Detect which cell encompasses the target text, then output its [x, y] center coordinate. 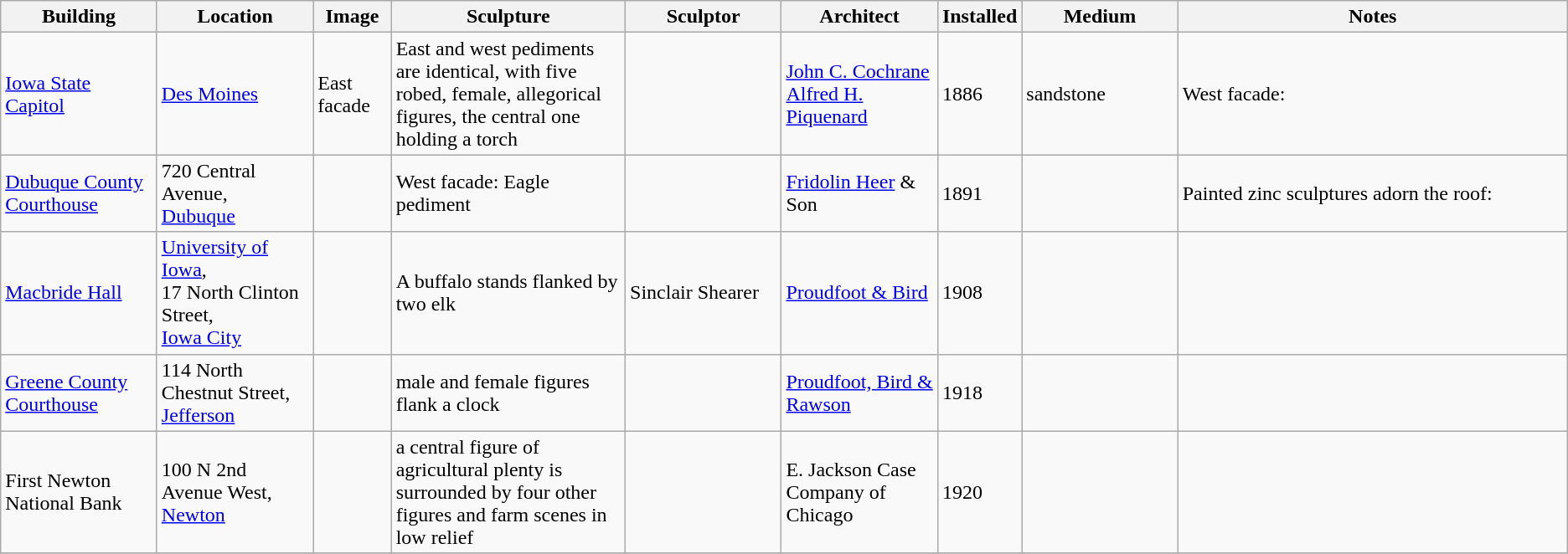
Greene County Courthouse [79, 392]
Architect [859, 17]
Macbride Hall [79, 293]
100 N 2nd Avenue West,Newton [235, 492]
Installed [979, 17]
Sinclair Shearer [704, 293]
First Newton National Bank [79, 492]
sandstone [1100, 94]
Des Moines [235, 94]
Dubuque County Courthouse [79, 193]
East facade [352, 94]
Proudfoot & Bird [859, 293]
John C. CochraneAlfred H. Piquenard [859, 94]
A buffalo stands flanked by two elk [508, 293]
1891 [979, 193]
Location [235, 17]
East and west pediments are identical, with five robed, female, allegorical figures, the central one holding a torch [508, 94]
Medium [1100, 17]
1920 [979, 492]
Painted zinc sculptures adorn the roof: [1372, 193]
male and female figures flank a clock [508, 392]
Proudfoot, Bird & Rawson [859, 392]
Image [352, 17]
Sculptor [704, 17]
a central figure of agricultural plenty is surrounded by four other figures and farm scenes in low relief [508, 492]
Iowa State Capitol [79, 94]
E. Jackson Case Company of Chicago [859, 492]
720 Central Avenue,Dubuque [235, 193]
Notes [1372, 17]
West facade: [1372, 94]
1908 [979, 293]
1886 [979, 94]
Sculpture [508, 17]
Fridolin Heer & Son [859, 193]
West facade: Eagle pediment [508, 193]
1918 [979, 392]
University of Iowa,17 North Clinton Street,Iowa City [235, 293]
114 North Chestnut Street,Jefferson [235, 392]
Building [79, 17]
